Extract the (x, y) coordinate from the center of the cell holding the provided text.  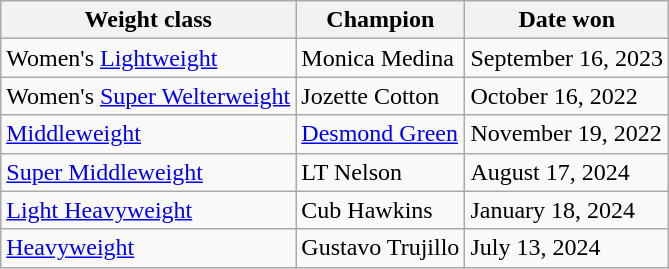
Champion (380, 20)
October 16, 2022 (567, 96)
Cub Hawkins (380, 210)
Super Middleweight (148, 172)
Light Heavyweight (148, 210)
Heavyweight (148, 248)
Monica Medina (380, 58)
July 13, 2024 (567, 248)
Date won (567, 20)
LT Nelson (380, 172)
August 17, 2024 (567, 172)
Gustavo Trujillo (380, 248)
September 16, 2023 (567, 58)
Middleweight (148, 134)
Desmond Green (380, 134)
Women's Super Welterweight (148, 96)
January 18, 2024 (567, 210)
November 19, 2022 (567, 134)
Jozette Cotton (380, 96)
Weight class (148, 20)
Women's Lightweight (148, 58)
